Capture the cell that displays the provided text and extract its (X, Y) central coordinate. 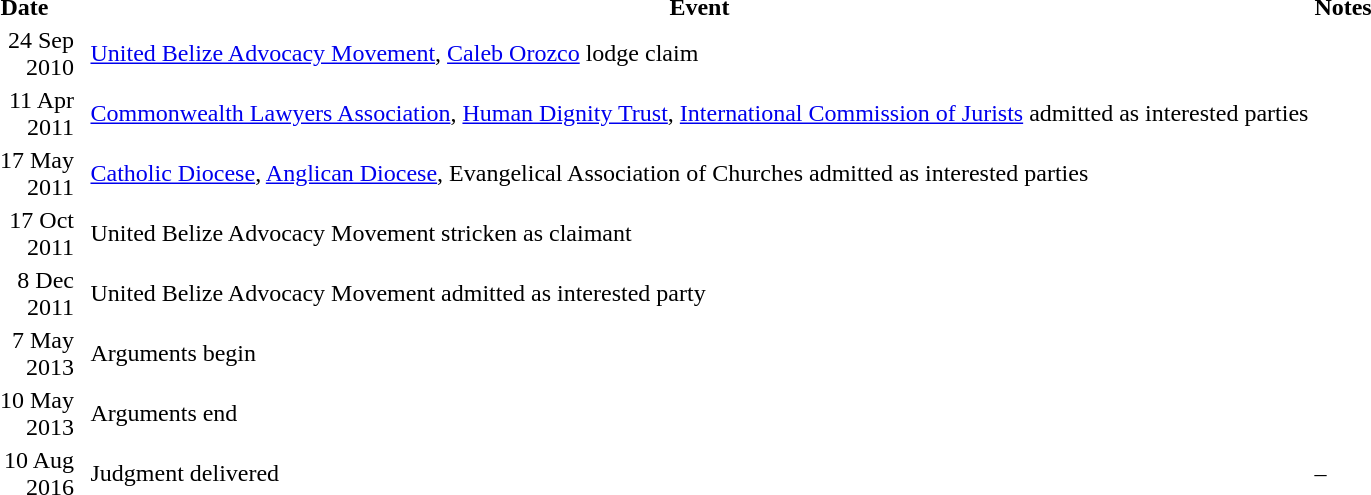
United Belize Advocacy Movement, Caleb Orozco lodge claim (700, 54)
Arguments begin (700, 354)
United Belize Advocacy Movement stricken as claimant (700, 234)
Catholic Diocese, Anglican Diocese, Evangelical Association of Churches admitted as interested parties (700, 174)
Commonwealth Lawyers Association, Human Dignity Trust, International Commission of Jurists admitted as interested parties (700, 114)
United Belize Advocacy Movement admitted as interested party (700, 294)
Arguments end (700, 414)
